Return [X, Y] of the center of cell containing provided text 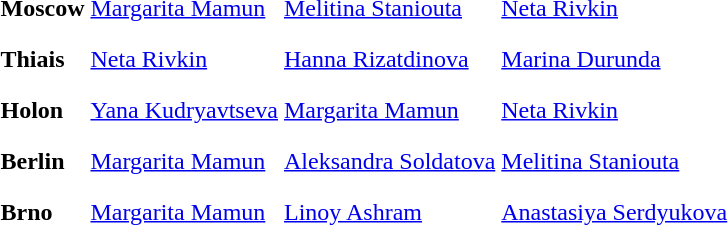
Aleksandra Soldatova [389, 161]
Hanna Rizatdinova [389, 59]
Yana Kudryavtseva [184, 110]
Neta Rivkin [184, 59]
